Detect which cell encompasses the target text, then output its [X, Y] center coordinate. 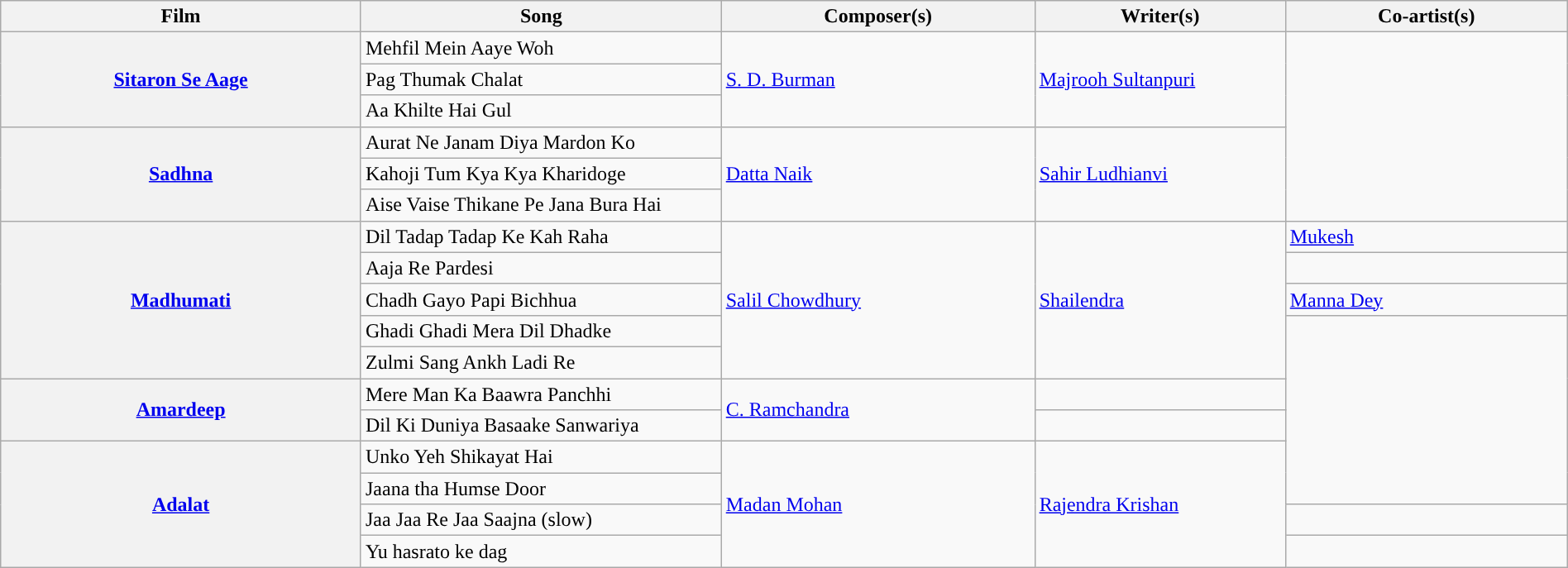
Madan Mohan [878, 504]
Amardeep [181, 410]
Aa Khilte Hai Gul [541, 111]
Yu hasrato ke dag [541, 551]
Mukesh [1426, 236]
Co-artist(s) [1426, 17]
Pag Thumak Chalat [541, 79]
Chadh Gayo Papi Bichhua [541, 299]
Film [181, 17]
Shailendra [1159, 299]
Manna Dey [1426, 299]
S. D. Burman [878, 79]
Composer(s) [878, 17]
Dil Ki Duniya Basaake Sanwariya [541, 426]
Jaa Jaa Re Jaa Saajna (slow) [541, 520]
Aurat Ne Janam Diya Mardon Ko [541, 142]
Rajendra Krishan [1159, 504]
Song [541, 17]
Aaja Re Pardesi [541, 268]
Sadhna [181, 174]
Writer(s) [1159, 17]
Aise Vaise Thikane Pe Jana Bura Hai [541, 205]
Salil Chowdhury [878, 299]
Dil Tadap Tadap Ke Kah Raha [541, 236]
Unko Yeh Shikayat Hai [541, 457]
C. Ramchandra [878, 410]
Jaana tha Humse Door [541, 489]
Majrooh Sultanpuri [1159, 79]
Kahoji Tum Kya Kya Kharidoge [541, 174]
Madhumati [181, 299]
Mehfil Mein Aaye Woh [541, 48]
Ghadi Ghadi Mera Dil Dhadke [541, 331]
Mere Man Ka Baawra Panchhi [541, 394]
Datta Naik [878, 174]
Sahir Ludhianvi [1159, 174]
Adalat [181, 504]
Sitaron Se Aage [181, 79]
Zulmi Sang Ankh Ladi Re [541, 362]
